Find where the given text appears and provide that cell's center as [x, y] coordinate. 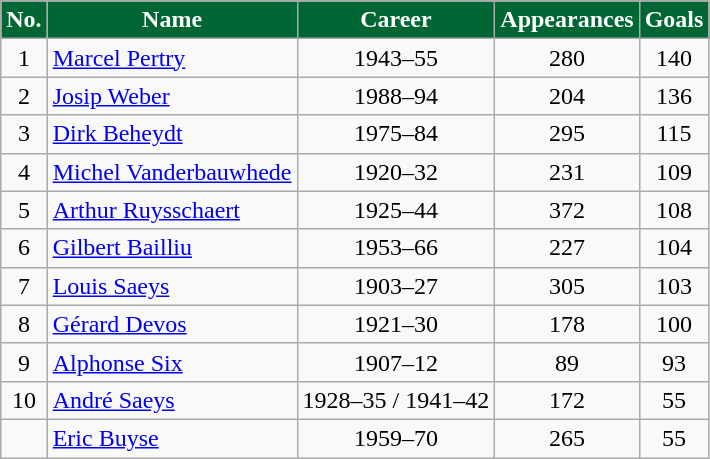
2 [24, 96]
Appearances [567, 20]
8 [24, 324]
104 [674, 248]
1943–55 [396, 58]
108 [674, 210]
Alphonse Six [172, 362]
280 [567, 58]
Career [396, 20]
5 [24, 210]
1903–27 [396, 286]
115 [674, 134]
4 [24, 172]
1907–12 [396, 362]
140 [674, 58]
227 [567, 248]
93 [674, 362]
109 [674, 172]
Gilbert Bailliu [172, 248]
231 [567, 172]
Eric Buyse [172, 438]
1920–32 [396, 172]
Louis Saeys [172, 286]
Marcel Pertry [172, 58]
1988–94 [396, 96]
Michel Vanderbauwhede [172, 172]
1959–70 [396, 438]
9 [24, 362]
1975–84 [396, 134]
1953–66 [396, 248]
295 [567, 134]
1 [24, 58]
André Saeys [172, 400]
1925–44 [396, 210]
172 [567, 400]
1921–30 [396, 324]
136 [674, 96]
6 [24, 248]
265 [567, 438]
372 [567, 210]
Dirk Beheydt [172, 134]
100 [674, 324]
10 [24, 400]
7 [24, 286]
Goals [674, 20]
89 [567, 362]
Josip Weber [172, 96]
Arthur Ruysschaert [172, 210]
1928–35 / 1941–42 [396, 400]
204 [567, 96]
178 [567, 324]
305 [567, 286]
103 [674, 286]
Gérard Devos [172, 324]
Name [172, 20]
No. [24, 20]
3 [24, 134]
